Find where the given text appears and provide that cell's center as (x, y) coordinate. 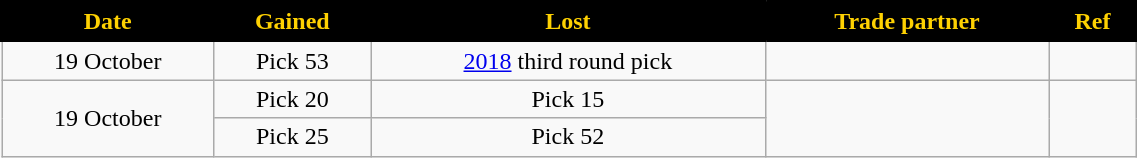
Pick 15 (568, 99)
Pick 25 (292, 137)
Trade partner (907, 22)
Pick 20 (292, 99)
Pick 52 (568, 137)
Ref (1092, 22)
Lost (568, 22)
2018 third round pick (568, 60)
Pick 53 (292, 60)
Gained (292, 22)
Date (108, 22)
